Scan for the cell matching the given text and deliver its [x, y] coordinate at center. 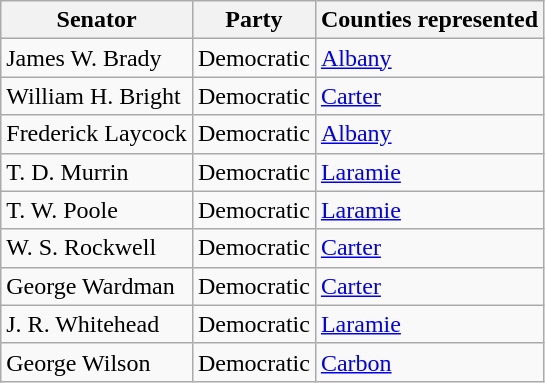
Party [254, 20]
Frederick Laycock [97, 134]
T. W. Poole [97, 210]
T. D. Murrin [97, 172]
William H. Bright [97, 96]
George Wardman [97, 286]
Counties represented [429, 20]
Senator [97, 20]
James W. Brady [97, 58]
Carbon [429, 362]
W. S. Rockwell [97, 248]
George Wilson [97, 362]
J. R. Whitehead [97, 324]
